From the cell containing the given text, extract its center point as [X, Y] coordinate. 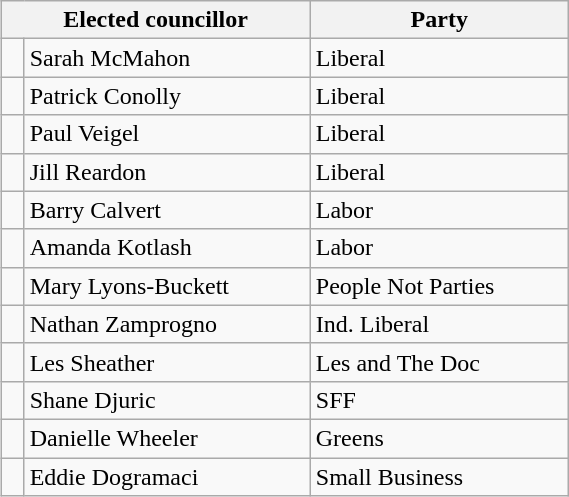
SFF [439, 400]
Greens [439, 438]
Amanda Kotlash [167, 248]
Eddie Dogramaci [167, 477]
Jill Reardon [167, 172]
Small Business [439, 477]
Patrick Conolly [167, 96]
Les Sheather [167, 362]
Ind. Liberal [439, 324]
Barry Calvert [167, 210]
Sarah McMahon [167, 58]
Nathan Zamprogno [167, 324]
Les and The Doc [439, 362]
Party [439, 20]
Mary Lyons-Buckett [167, 286]
Paul Veigel [167, 134]
Danielle Wheeler [167, 438]
Shane Djuric [167, 400]
Elected councillor [156, 20]
People Not Parties [439, 286]
